Provide the (X, Y) coordinate of the cell's center where the given text is located.  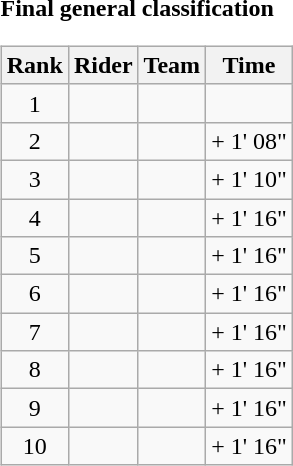
Rider (103, 65)
Time (250, 65)
9 (34, 408)
Team (172, 65)
6 (34, 294)
1 (34, 103)
8 (34, 370)
5 (34, 256)
10 (34, 446)
+ 1' 08" (250, 141)
Rank (34, 65)
+ 1' 10" (250, 179)
2 (34, 141)
3 (34, 179)
7 (34, 332)
4 (34, 217)
